For the text-containing cell, return its midpoint in (x, y) coordinate format. 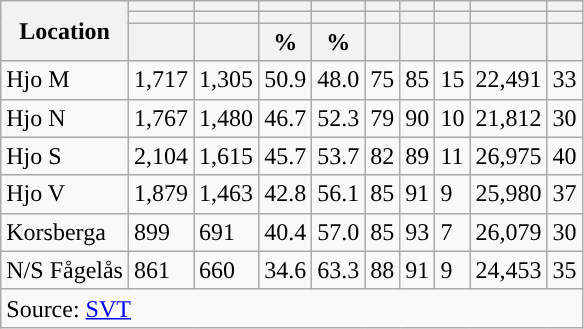
1,615 (226, 156)
Hjo N (65, 118)
22,491 (508, 80)
34.6 (286, 270)
Korsberga (65, 232)
89 (418, 156)
40 (564, 156)
63.3 (338, 270)
75 (382, 80)
1,717 (160, 80)
46.7 (286, 118)
Location (65, 31)
10 (452, 118)
11 (452, 156)
35 (564, 270)
N/S Fågelås (65, 270)
40.4 (286, 232)
45.7 (286, 156)
52.3 (338, 118)
15 (452, 80)
1,463 (226, 194)
79 (382, 118)
82 (382, 156)
7 (452, 232)
2,104 (160, 156)
48.0 (338, 80)
88 (382, 270)
26,975 (508, 156)
57.0 (338, 232)
37 (564, 194)
660 (226, 270)
899 (160, 232)
93 (418, 232)
1,879 (160, 194)
42.8 (286, 194)
50.9 (286, 80)
1,305 (226, 80)
691 (226, 232)
Hjo V (65, 194)
33 (564, 80)
56.1 (338, 194)
861 (160, 270)
21,812 (508, 118)
26,079 (508, 232)
1,480 (226, 118)
Hjo M (65, 80)
25,980 (508, 194)
24,453 (508, 270)
Source: SVT (292, 308)
90 (418, 118)
Hjo S (65, 156)
53.7 (338, 156)
1,767 (160, 118)
